Find where the given text appears and provide that cell's center as [x, y] coordinate. 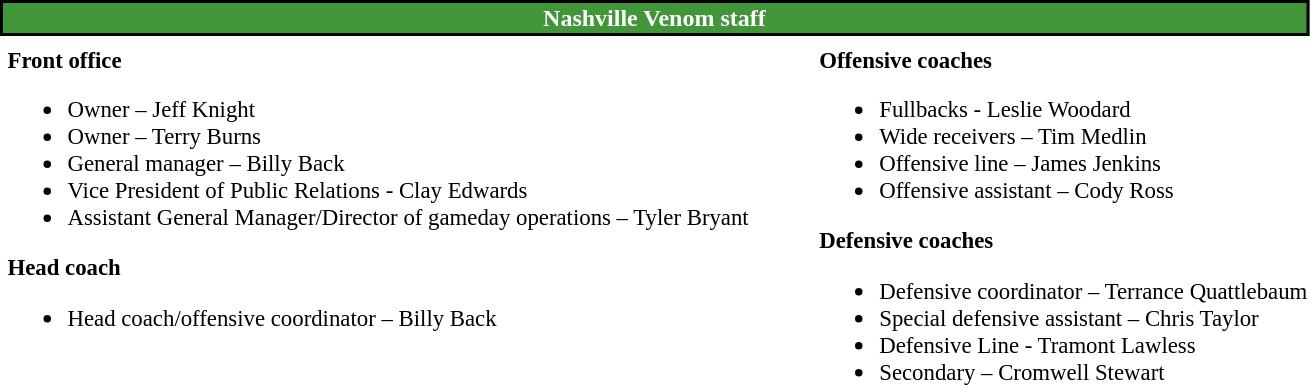
Nashville Venom staff [654, 18]
